For the text-containing cell, return its midpoint in [x, y] coordinate format. 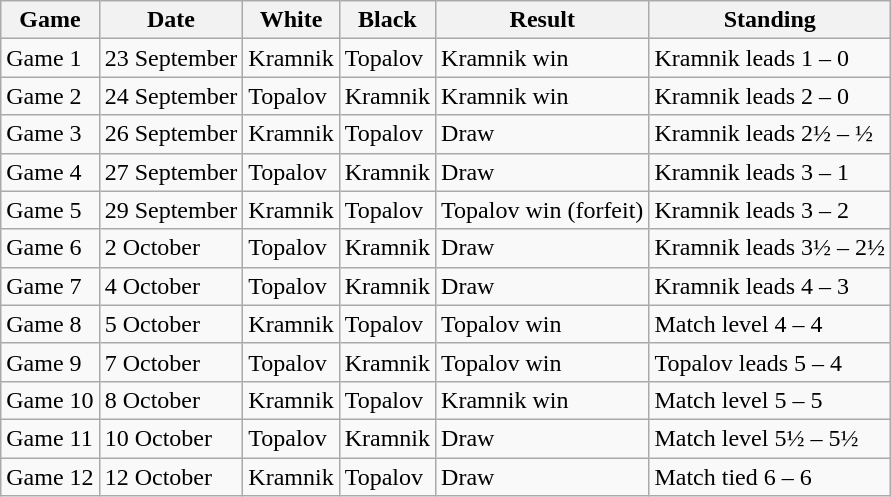
Kramnik leads 4 – 3 [770, 286]
Game 12 [50, 477]
Game 2 [50, 96]
Kramnik leads 3 – 2 [770, 210]
Result [542, 20]
Game 5 [50, 210]
Game 10 [50, 400]
29 September [171, 210]
Kramnik leads 3 – 1 [770, 172]
24 September [171, 96]
Match level 4 – 4 [770, 324]
2 October [171, 248]
Match tied 6 – 6 [770, 477]
Game 8 [50, 324]
Game 9 [50, 362]
27 September [171, 172]
Topalov win (forfeit) [542, 210]
Kramnik leads 2 – 0 [770, 96]
Match level 5½ – 5½ [770, 438]
10 October [171, 438]
Kramnik leads 2½ – ½ [770, 134]
Kramnik leads 1 – 0 [770, 58]
Game 1 [50, 58]
Game 4 [50, 172]
23 September [171, 58]
Date [171, 20]
8 October [171, 400]
White [291, 20]
Kramnik leads 3½ – 2½ [770, 248]
Game 7 [50, 286]
Match level 5 – 5 [770, 400]
Black [387, 20]
Game 3 [50, 134]
Topalov leads 5 – 4 [770, 362]
26 September [171, 134]
7 October [171, 362]
12 October [171, 477]
4 October [171, 286]
Standing [770, 20]
5 October [171, 324]
Game [50, 20]
Game 6 [50, 248]
Game 11 [50, 438]
